Provide the [x, y] coordinate of the cell's center where the given text is located.  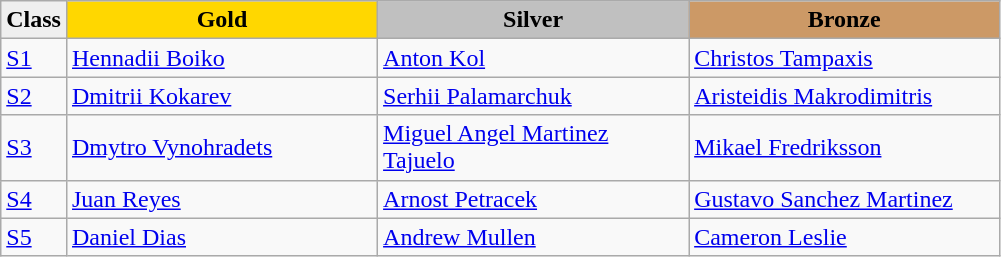
Dmytro Vynohradets [222, 148]
Aristeidis Makrodimitris [844, 96]
Daniel Dias [222, 237]
S3 [34, 148]
Gustavo Sanchez Martinez [844, 199]
Bronze [844, 20]
Juan Reyes [222, 199]
Arnost Petracek [534, 199]
Christos Tampaxis [844, 58]
Gold [222, 20]
S4 [34, 199]
Hennadii Boiko [222, 58]
Silver [534, 20]
S2 [34, 96]
Dmitrii Kokarev [222, 96]
S1 [34, 58]
Class [34, 20]
Miguel Angel Martinez Tajuelo [534, 148]
Serhii Palamarchuk [534, 96]
Cameron Leslie [844, 237]
Mikael Fredriksson [844, 148]
S5 [34, 237]
Andrew Mullen [534, 237]
Anton Kol [534, 58]
